Extract the (X, Y) coordinate from the center of the cell holding the provided text.  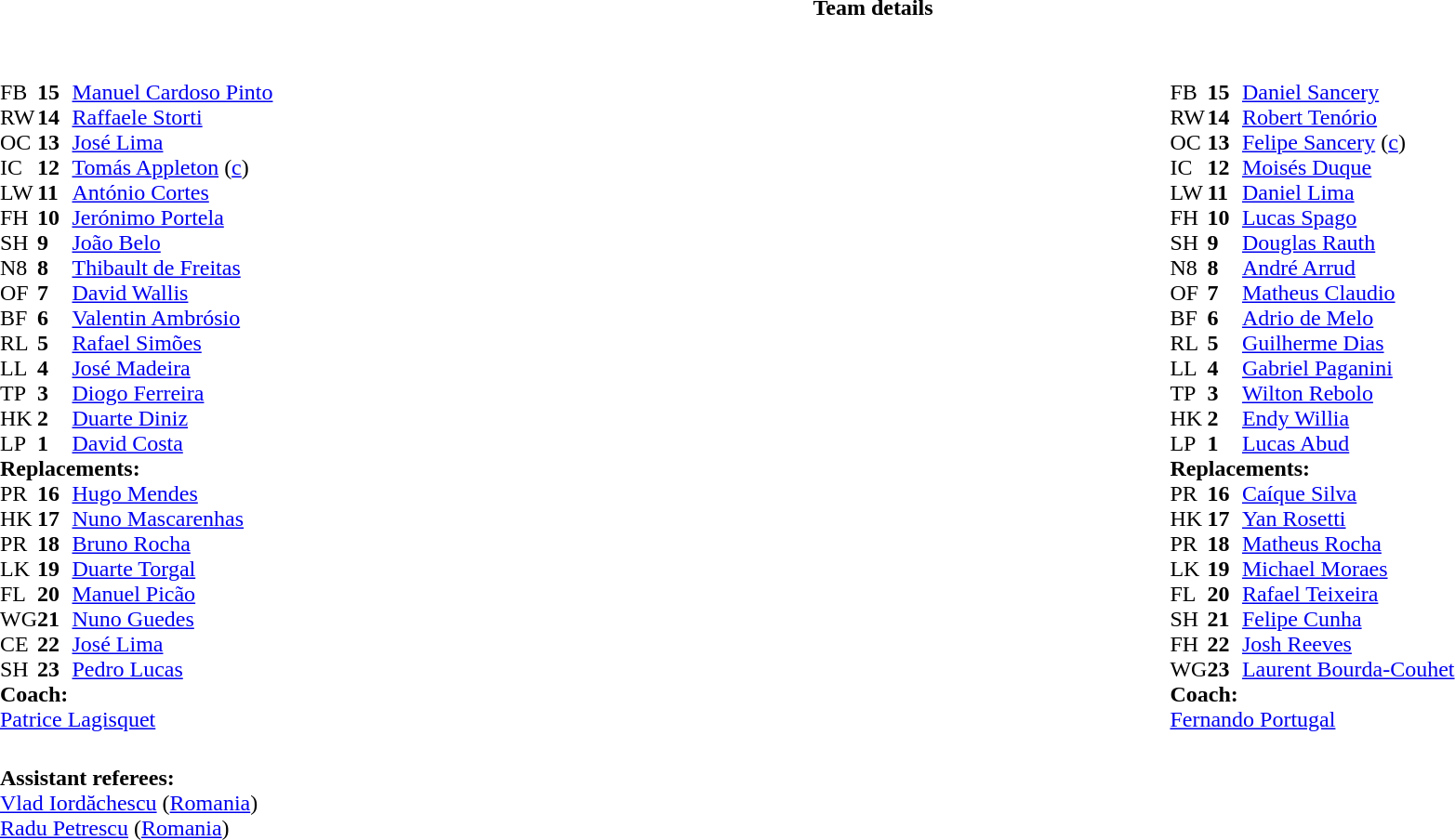
Guilherme Dias (1348, 344)
Matheus Rocha (1348, 545)
José Madeira (172, 368)
Fernando Portugal (1312, 719)
Nuno Guedes (172, 619)
Patrice Lagisquet (136, 719)
André Arrud (1348, 268)
Manuel Cardoso Pinto (172, 93)
António Cortes (172, 193)
Wilton Rebolo (1348, 394)
Rafael Simões (172, 344)
Raffaele Storti (172, 117)
David Costa (172, 444)
Laurent Bourda-Couhet (1348, 669)
Jerónimo Portela (172, 217)
Diogo Ferreira (172, 394)
Hugo Mendes (172, 494)
Daniel Lima (1348, 193)
David Wallis (172, 294)
Felipe Sancery (c) (1348, 143)
Daniel Sancery (1348, 93)
Nuno Mascarenhas (172, 518)
Manuel Picão (172, 595)
Gabriel Paganini (1348, 368)
Duarte Torgal (172, 569)
Bruno Rocha (172, 545)
Lucas Spago (1348, 217)
Moisés Duque (1348, 167)
Pedro Lucas (172, 669)
Tomás Appleton (c) (172, 167)
Matheus Claudio (1348, 294)
Felipe Cunha (1348, 619)
Robert Tenório (1348, 117)
Endy Willia (1348, 418)
CE (19, 645)
Adrio de Melo (1348, 318)
Caíque Silva (1348, 494)
Valentin Ambrósio (172, 318)
Yan Rosetti (1348, 518)
Lucas Abud (1348, 444)
Thibault de Freitas (172, 268)
Michael Moraes (1348, 569)
Douglas Rauth (1348, 243)
Josh Reeves (1348, 645)
Rafael Teixeira (1348, 595)
Duarte Diniz (172, 418)
João Belo (172, 243)
